Provide the (x, y) coordinate of the cell's center where the given text is located.  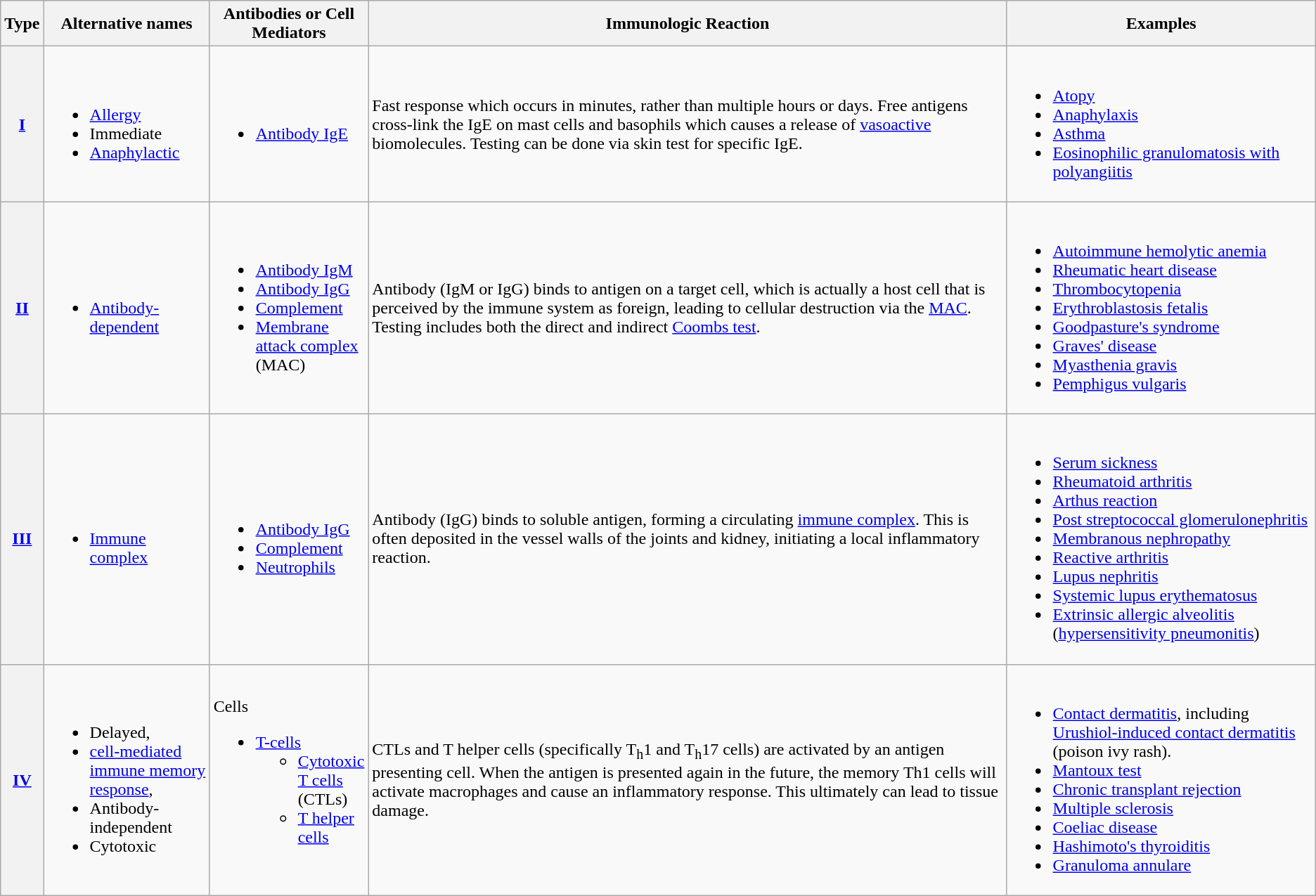
II (22, 308)
Antibody IgMAntibody IgGComplementMembrane attack complex (MAC) (289, 308)
Immune complex (127, 539)
CellsT-cellsCytotoxic T cells (CTLs)T helper cells (289, 780)
IV (22, 780)
Antibodies or Cell Mediators (289, 24)
Antibody IgGComplementNeutrophils (289, 539)
AllergyImmediateAnaphylactic (127, 124)
III (22, 539)
Immunologic Reaction (688, 24)
I (22, 124)
Type (22, 24)
AtopyAnaphylaxisAsthmaEosinophilic granulomatosis with polyangiitis (1161, 124)
Antibody IgE (289, 124)
Antibody-dependent (127, 308)
Alternative names (127, 24)
Examples (1161, 24)
Delayed,cell-mediated immune memory response,Antibody-independentCytotoxic (127, 780)
